From the cell containing the given text, extract its center point as (x, y) coordinate. 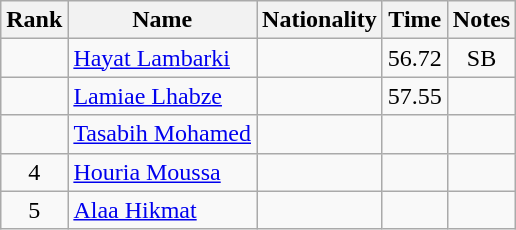
Notes (481, 20)
Name (162, 20)
5 (34, 210)
Hayat Lambarki (162, 58)
Alaa Hikmat (162, 210)
Houria Moussa (162, 172)
Tasabih Mohamed (162, 134)
56.72 (414, 58)
4 (34, 172)
Lamiae Lhabze (162, 96)
Rank (34, 20)
57.55 (414, 96)
SB (481, 58)
Time (414, 20)
Nationality (320, 20)
